Detect which cell encompasses the target text, then output its [X, Y] center coordinate. 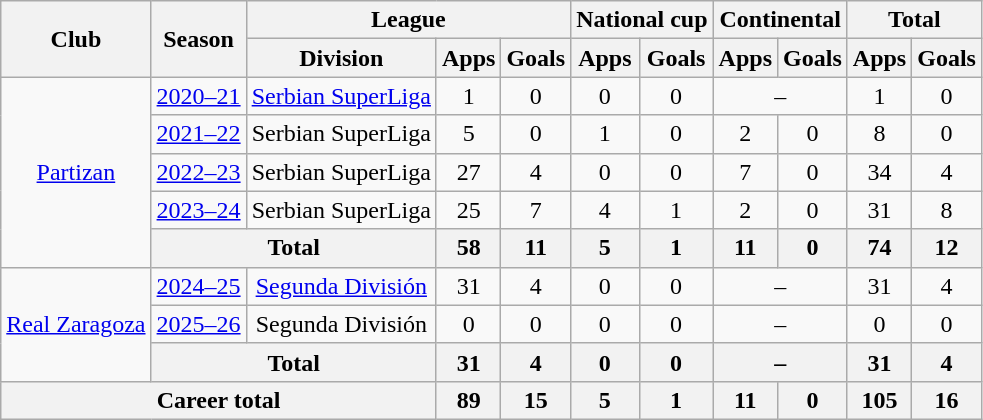
89 [468, 400]
25 [468, 210]
74 [879, 248]
League [408, 20]
2021–22 [198, 134]
15 [536, 400]
27 [468, 172]
National cup [642, 20]
12 [947, 248]
Club [76, 39]
2022–23 [198, 172]
Season [198, 39]
2025–26 [198, 324]
16 [947, 400]
2023–24 [198, 210]
Continental [780, 20]
Partizan [76, 172]
Career total [219, 400]
Real Zaragoza [76, 324]
105 [879, 400]
2024–25 [198, 286]
34 [879, 172]
Division [341, 58]
2020–21 [198, 96]
58 [468, 248]
